Find where the given text appears and provide that cell's center as [x, y] coordinate. 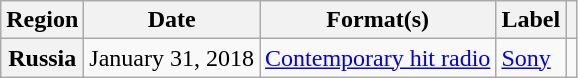
Region [42, 20]
Contemporary hit radio [378, 58]
Date [172, 20]
January 31, 2018 [172, 58]
Format(s) [378, 20]
Russia [42, 58]
Sony [531, 58]
Label [531, 20]
